Extract the [x, y] coordinate from the center of the cell holding the provided text.  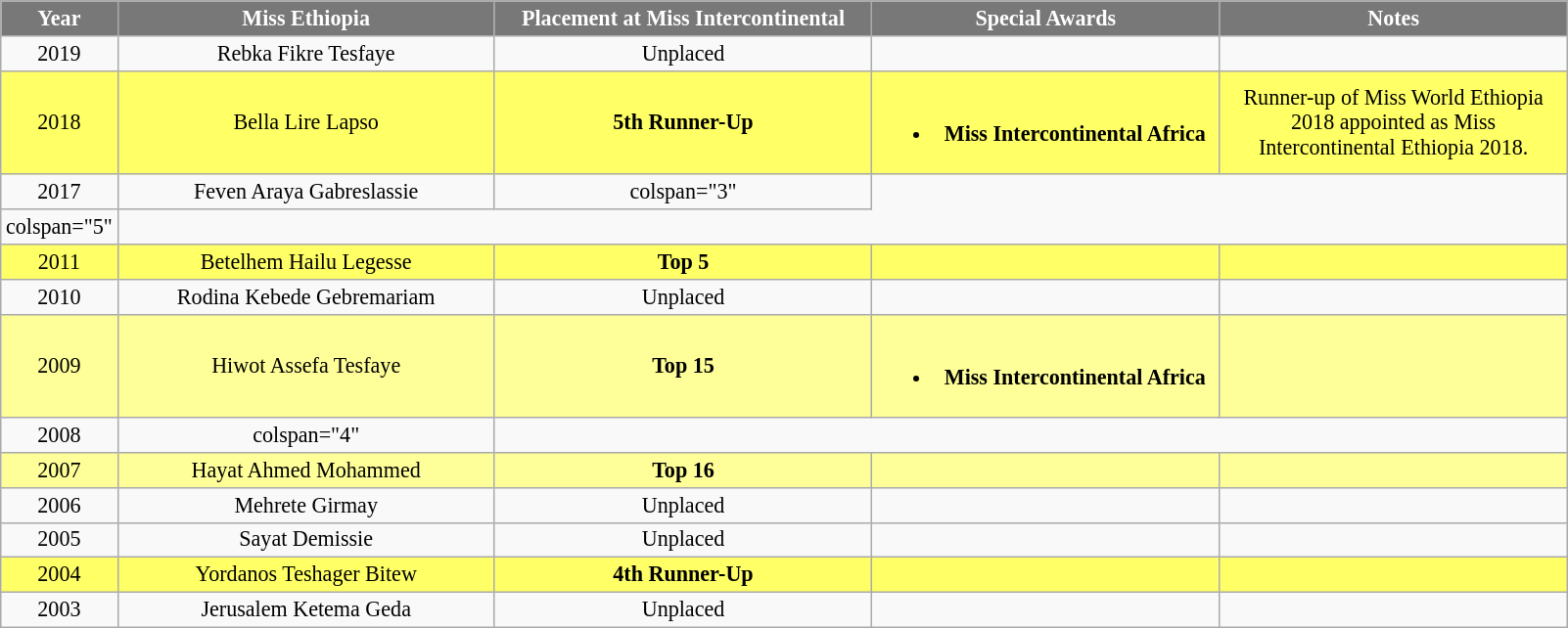
2019 [59, 53]
colspan="4" [305, 434]
2018 [59, 121]
2005 [59, 540]
2017 [59, 192]
2006 [59, 505]
colspan="3" [683, 192]
2004 [59, 575]
Betelhem Hailu Legesse [305, 261]
4th Runner-Up [683, 575]
Year [59, 18]
Hayat Ahmed Mohammed [305, 470]
Feven Araya Gabreslassie [305, 192]
Rebka Fikre Tesfaye [305, 53]
Miss Ethiopia [305, 18]
Top 15 [683, 366]
Yordanos Teshager Bitew [305, 575]
Bella Lire Lapso [305, 121]
Sayat Demissie [305, 540]
Hiwot Assefa Tesfaye [305, 366]
Notes [1394, 18]
Top 5 [683, 261]
2011 [59, 261]
Runner-up of Miss World Ethiopia 2018 appointed as Miss Intercontinental Ethiopia 2018. [1394, 121]
5th Runner-Up [683, 121]
Placement at Miss Intercontinental [683, 18]
Top 16 [683, 470]
Jerusalem Ketema Geda [305, 609]
colspan="5" [59, 226]
2003 [59, 609]
2010 [59, 296]
Mehrete Girmay [305, 505]
2009 [59, 366]
2008 [59, 434]
Rodina Kebede Gebremariam [305, 296]
2007 [59, 470]
Special Awards [1045, 18]
